Scan for the cell matching the given text and deliver its [X, Y] coordinate at center. 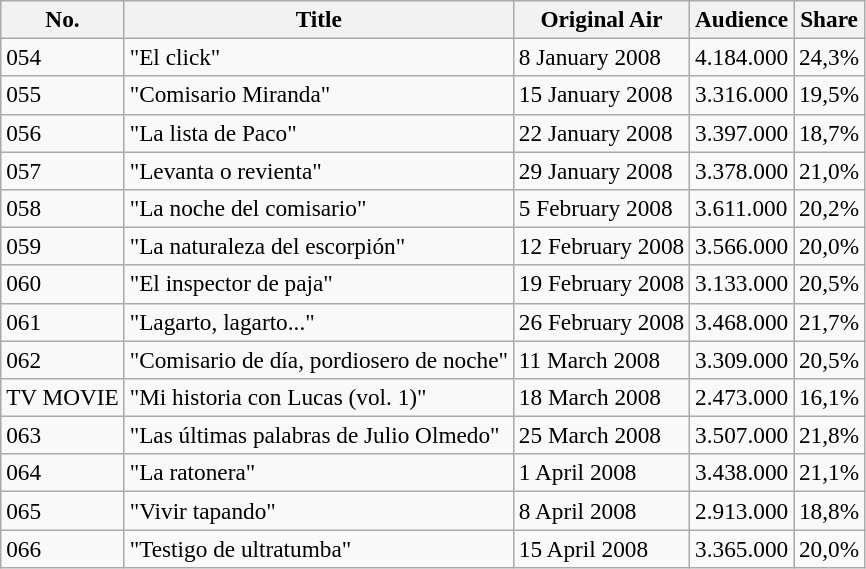
"Comisario de día, pordiosero de noche" [318, 359]
"Vivir tapando" [318, 510]
3.378.000 [742, 170]
"La noche del comisario" [318, 208]
26 February 2008 [601, 322]
061 [62, 322]
"La ratonera" [318, 473]
"El click" [318, 57]
11 March 2008 [601, 359]
18,8% [830, 510]
056 [62, 133]
3.566.000 [742, 246]
21,1% [830, 473]
29 January 2008 [601, 170]
063 [62, 435]
19,5% [830, 95]
3.468.000 [742, 322]
15 April 2008 [601, 548]
18,7% [830, 133]
"Levanta o revienta" [318, 170]
12 February 2008 [601, 246]
"La lista de Paco" [318, 133]
3.133.000 [742, 284]
060 [62, 284]
8 April 2008 [601, 510]
054 [62, 57]
Title [318, 19]
19 February 2008 [601, 284]
25 March 2008 [601, 435]
057 [62, 170]
3.309.000 [742, 359]
Share [830, 19]
18 March 2008 [601, 397]
066 [62, 548]
21,7% [830, 322]
21,0% [830, 170]
8 January 2008 [601, 57]
5 February 2008 [601, 208]
065 [62, 510]
"Mi historia con Lucas (vol. 1)" [318, 397]
059 [62, 246]
22 January 2008 [601, 133]
3.365.000 [742, 548]
4.184.000 [742, 57]
3.397.000 [742, 133]
TV MOVIE [62, 397]
20,2% [830, 208]
"Lagarto, lagarto..." [318, 322]
058 [62, 208]
No. [62, 19]
"Testigo de ultratumba" [318, 548]
3.438.000 [742, 473]
3.611.000 [742, 208]
24,3% [830, 57]
2.913.000 [742, 510]
3.507.000 [742, 435]
"Comisario Miranda" [318, 95]
064 [62, 473]
1 April 2008 [601, 473]
"La naturaleza del escorpión" [318, 246]
Original Air [601, 19]
2.473.000 [742, 397]
15 January 2008 [601, 95]
3.316.000 [742, 95]
055 [62, 95]
"Las últimas palabras de Julio Olmedo" [318, 435]
Audience [742, 19]
21,8% [830, 435]
16,1% [830, 397]
062 [62, 359]
"El inspector de paja" [318, 284]
